Search for the cell housing the specified text and yield its [x, y] center coordinate. 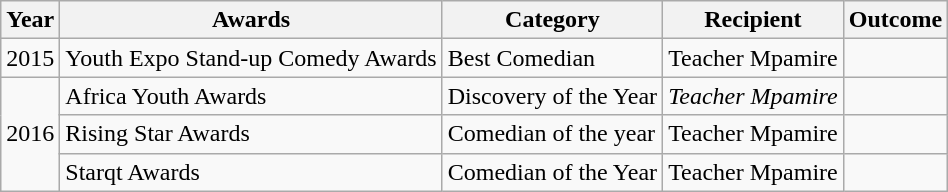
Recipient [754, 20]
Youth Expo Stand-up Comedy Awards [251, 58]
Category [552, 20]
2016 [30, 134]
Discovery of the Year [552, 96]
Comedian of the Year [552, 172]
Rising Star Awards [251, 134]
2015 [30, 58]
Outcome [895, 20]
Starqt Awards [251, 172]
Best Comedian [552, 58]
Comedian of the year [552, 134]
Awards [251, 20]
Africa Youth Awards [251, 96]
Year [30, 20]
